From the cell containing the given text, extract its center point as (X, Y) coordinate. 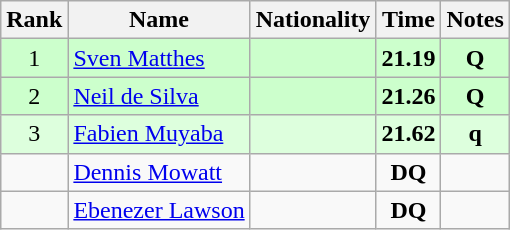
Notes (475, 20)
21.19 (408, 58)
Nationality (313, 20)
1 (34, 58)
21.26 (408, 96)
2 (34, 96)
Fabien Muyaba (159, 134)
Dennis Mowatt (159, 172)
Rank (34, 20)
Time (408, 20)
3 (34, 134)
21.62 (408, 134)
q (475, 134)
Neil de Silva (159, 96)
Sven Matthes (159, 58)
Ebenezer Lawson (159, 210)
Name (159, 20)
